Extract the [X, Y] coordinate from the center of the cell holding the provided text.  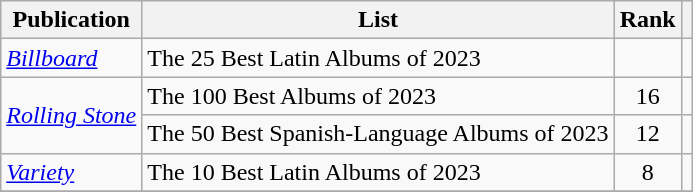
8 [648, 172]
The 100 Best Albums of 2023 [378, 96]
Publication [72, 20]
Billboard [72, 58]
The 10 Best Latin Albums of 2023 [378, 172]
The 25 Best Latin Albums of 2023 [378, 58]
The 50 Best Spanish-Language Albums of 2023 [378, 134]
16 [648, 96]
List [378, 20]
Rank [648, 20]
12 [648, 134]
Rolling Stone [72, 115]
Variety [72, 172]
